Locate the cell with the specified text and output its [x, y] center coordinate. 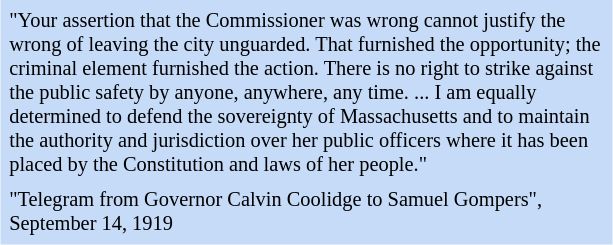
"Telegram from Governor Calvin Coolidge to Samuel Gompers", September 14, 1919 [306, 212]
